For the text-containing cell, return its midpoint in (X, Y) coordinate format. 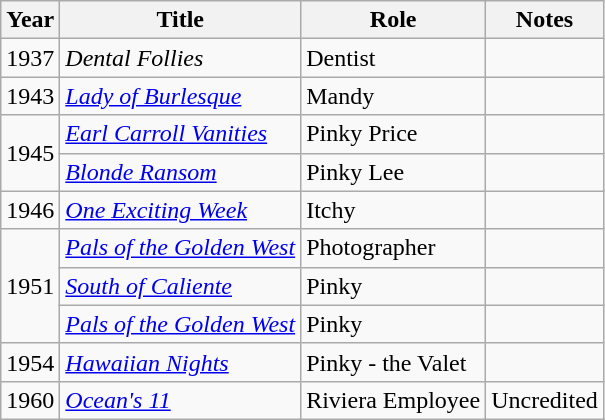
Title (180, 20)
Itchy (394, 210)
Pinky Lee (394, 172)
Dental Follies (180, 58)
Lady of Burlesque (180, 96)
Hawaiian Nights (180, 362)
1945 (30, 153)
Ocean's 11 (180, 400)
Pinky - the Valet (394, 362)
Riviera Employee (394, 400)
Earl Carroll Vanities (180, 134)
Notes (545, 20)
Year (30, 20)
Photographer (394, 248)
One Exciting Week (180, 210)
Blonde Ransom (180, 172)
1954 (30, 362)
1951 (30, 286)
Pinky Price (394, 134)
1937 (30, 58)
South of Caliente (180, 286)
Uncredited (545, 400)
Dentist (394, 58)
Mandy (394, 96)
Role (394, 20)
1943 (30, 96)
1946 (30, 210)
1960 (30, 400)
